Determine the [x, y] coordinate at the center of the cell enclosing the given text.  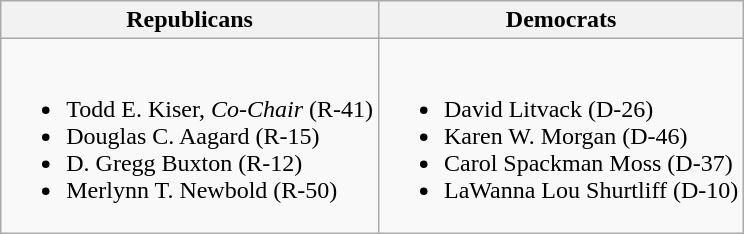
Democrats [560, 20]
Todd E. Kiser, Co-Chair (R-41)Douglas C. Aagard (R-15)D. Gregg Buxton (R-12)Merlynn T. Newbold (R-50) [190, 136]
David Litvack (D-26)Karen W. Morgan (D-46)Carol Spackman Moss (D-37)LaWanna Lou Shurtliff (D-10) [560, 136]
Republicans [190, 20]
